Return [X, Y] of the center of cell containing provided text 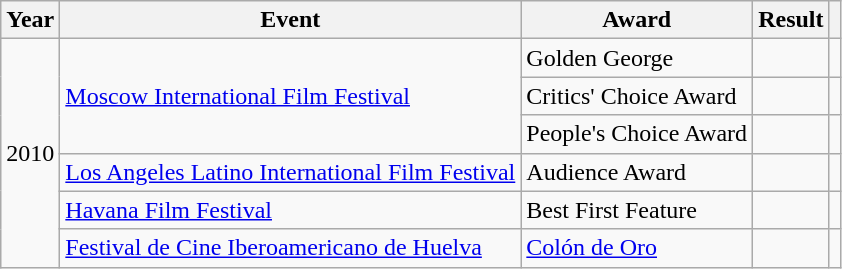
Year [30, 20]
Result [791, 20]
Audience Award [637, 172]
Moscow International Film Festival [290, 96]
Los Angeles Latino International Film Festival [290, 172]
Critics' Choice Award [637, 96]
Colón de Oro [637, 248]
2010 [30, 153]
Event [290, 20]
People's Choice Award [637, 134]
Award [637, 20]
Best First Feature [637, 210]
Havana Film Festival [290, 210]
Festival de Cine Iberoamericano de Huelva [290, 248]
Golden George [637, 58]
